Scan for the cell matching the given text and deliver its [x, y] coordinate at center. 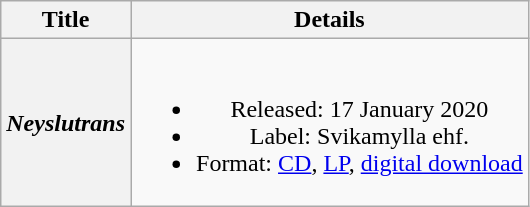
Released: 17 January 2020Label: Svikamylla ehf.Format: CD, LP, digital download [329, 122]
Title [66, 20]
Details [329, 20]
Neyslutrans [66, 122]
